Scan for the cell matching the given text and deliver its [X, Y] coordinate at center. 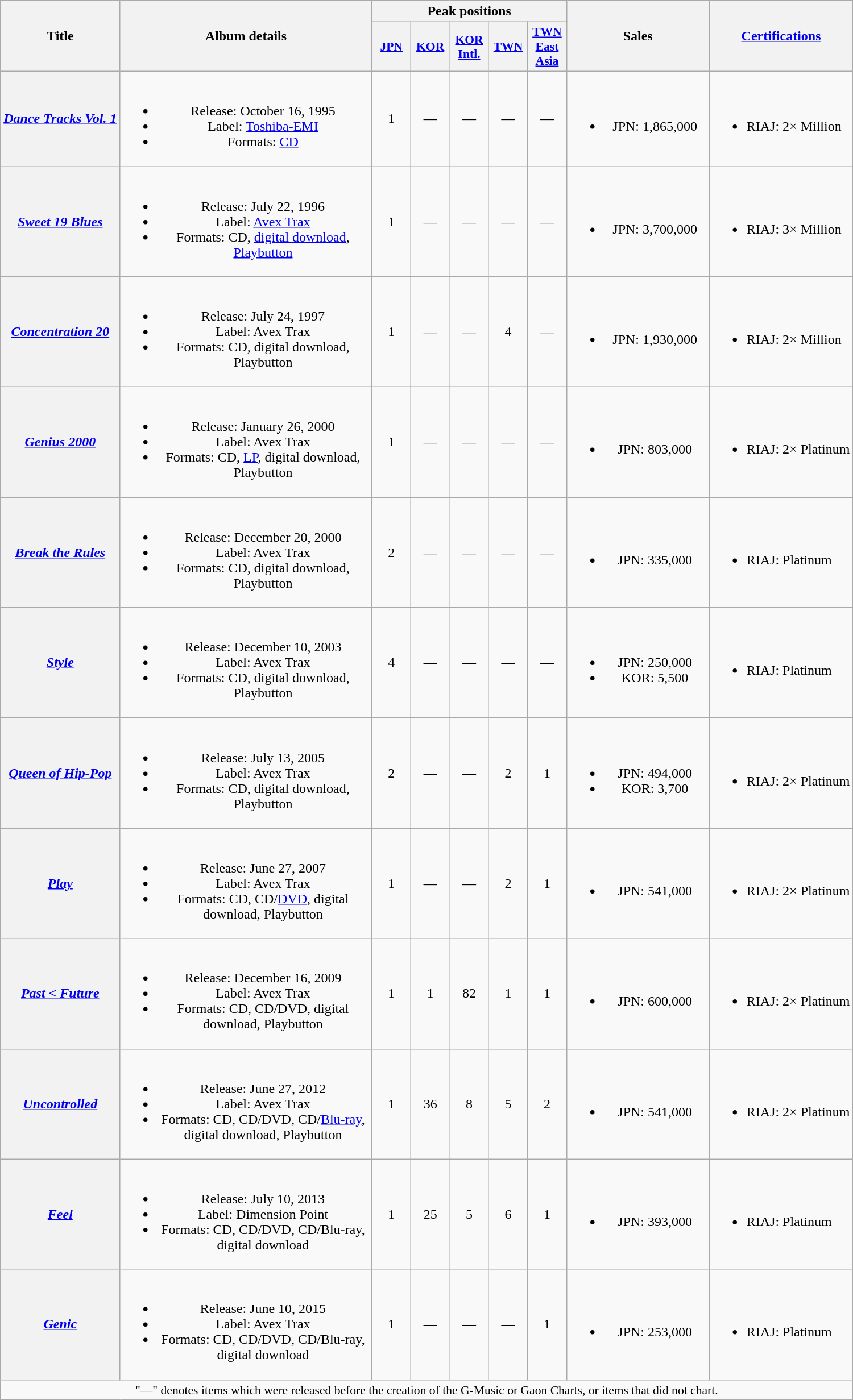
Certifications [781, 36]
Past < Future [60, 994]
6 [508, 1214]
Album details [246, 36]
Feel [60, 1214]
Release: December 16, 2009Label: Avex TraxFormats: CD, CD/DVD, digital download, Playbutton [246, 994]
JPN: 253,000 [638, 1324]
KOR Intl. [469, 47]
Peak positions [469, 11]
"—" denotes items which were released before the creation of the G-Music or Gaon Charts, or items that did not chart. [426, 1390]
JPN: 1,930,000 [638, 332]
Release: January 26, 2000Label: Avex TraxFormats: CD, LP, digital download, Playbutton [246, 442]
JPN: 494,000KOR: 3,700 [638, 773]
Genius 2000 [60, 442]
Title [60, 36]
Concentration 20 [60, 332]
Style [60, 663]
JPN: 3,700,000 [638, 221]
Release: June 27, 2007Label: Avex TraxFormats: CD, CD/DVD, digital download, Playbutton [246, 883]
82 [469, 994]
Break the Rules [60, 552]
Release: July 22, 1996Label: Avex TraxFormats: CD, digital download, Playbutton [246, 221]
JPN: 600,000 [638, 994]
Release: June 10, 2015Label: Avex TraxFormats: CD, CD/DVD, CD/Blu-ray, digital download [246, 1324]
Release: December 20, 2000Label: Avex TraxFormats: CD, digital download, Playbutton [246, 552]
RIAJ: 3× Million [781, 221]
JPN: 335,000 [638, 552]
TWN [508, 47]
Release: October 16, 1995Label: Toshiba-EMIFormats: CD [246, 118]
Queen of Hip-Pop [60, 773]
JPN: 803,000 [638, 442]
Play [60, 883]
JPN [391, 47]
Release: December 10, 2003Label: Avex TraxFormats: CD, digital download, Playbutton [246, 663]
KOR [430, 47]
25 [430, 1214]
8 [469, 1104]
JPN: 250,000KOR: 5,500 [638, 663]
JPN: 393,000 [638, 1214]
Release: July 24, 1997Label: Avex TraxFormats: CD, digital download, Playbutton [246, 332]
Release: July 10, 2013Label: Dimension PointFormats: CD, CD/DVD, CD/Blu-ray, digital download [246, 1214]
Dance Tracks Vol. 1 [60, 118]
JPN: 1,865,000 [638, 118]
Release: June 27, 2012Label: Avex TraxFormats: CD, CD/DVD, CD/Blu-ray, digital download, Playbutton [246, 1104]
Release: July 13, 2005Label: Avex TraxFormats: CD, digital download, Playbutton [246, 773]
Sales [638, 36]
TWN East Asia [547, 47]
Sweet 19 Blues [60, 221]
Genic [60, 1324]
Uncontrolled [60, 1104]
36 [430, 1104]
